Provide the (x, y) coordinate of the cell's center where the given text is located.  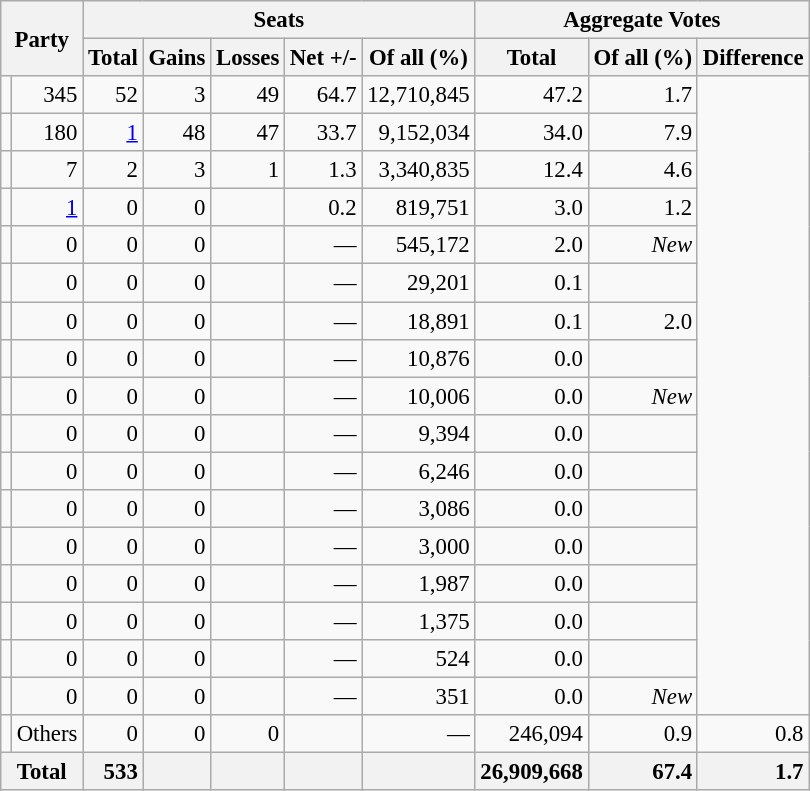
246,094 (532, 734)
180 (46, 133)
Aggregate Votes (642, 20)
3,340,835 (418, 170)
Net +/- (324, 58)
Losses (248, 58)
1,375 (418, 621)
Party (42, 38)
12,710,845 (418, 95)
18,891 (418, 321)
6,246 (418, 471)
0.2 (324, 208)
12.4 (532, 170)
545,172 (418, 245)
26,909,668 (532, 772)
9,394 (418, 433)
47 (248, 133)
34.0 (532, 133)
10,006 (418, 396)
Others (46, 734)
351 (418, 697)
33.7 (324, 133)
345 (46, 95)
1.2 (642, 208)
10,876 (418, 358)
0.9 (642, 734)
9,152,034 (418, 133)
52 (113, 95)
7.9 (642, 133)
64.7 (324, 95)
3.0 (532, 208)
3,000 (418, 546)
7 (46, 170)
47.2 (532, 95)
533 (113, 772)
Gains (177, 58)
3,086 (418, 509)
819,751 (418, 208)
2 (113, 170)
49 (248, 95)
524 (418, 659)
Difference (752, 58)
67.4 (642, 772)
Seats (279, 20)
1.3 (324, 170)
4.6 (642, 170)
1,987 (418, 584)
0.8 (752, 734)
29,201 (418, 283)
48 (177, 133)
